Identify which cell holds the provided text, then report its [x, y] central coordinate. 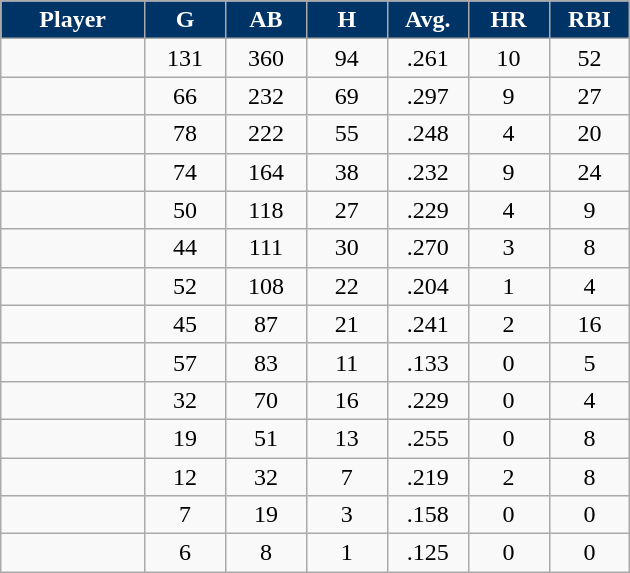
232 [266, 96]
.241 [428, 324]
.158 [428, 515]
69 [346, 96]
.270 [428, 248]
66 [186, 96]
38 [346, 172]
RBI [590, 20]
H [346, 20]
87 [266, 324]
HR [508, 20]
24 [590, 172]
.204 [428, 286]
30 [346, 248]
21 [346, 324]
51 [266, 438]
13 [346, 438]
.255 [428, 438]
.248 [428, 134]
111 [266, 248]
11 [346, 362]
Player [73, 20]
118 [266, 210]
10 [508, 58]
57 [186, 362]
G [186, 20]
44 [186, 248]
5 [590, 362]
164 [266, 172]
.125 [428, 553]
.297 [428, 96]
45 [186, 324]
50 [186, 210]
Avg. [428, 20]
131 [186, 58]
108 [266, 286]
78 [186, 134]
6 [186, 553]
74 [186, 172]
55 [346, 134]
.261 [428, 58]
12 [186, 477]
83 [266, 362]
.219 [428, 477]
70 [266, 400]
94 [346, 58]
20 [590, 134]
.232 [428, 172]
222 [266, 134]
AB [266, 20]
360 [266, 58]
22 [346, 286]
.133 [428, 362]
